Capture the cell that displays the provided text and extract its [x, y] central coordinate. 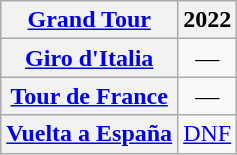
Giro d'Italia [90, 58]
DNF [208, 134]
Tour de France [90, 96]
Vuelta a España [90, 134]
2022 [208, 20]
Grand Tour [90, 20]
